Extract the (x, y) coordinate from the center of the cell holding the provided text.  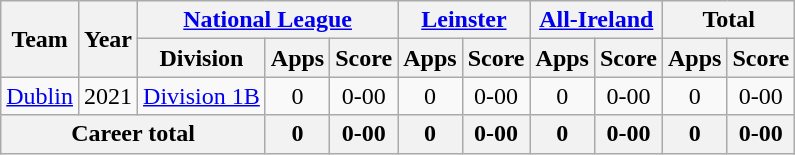
Dublin (40, 96)
All-Ireland (596, 20)
Year (108, 39)
National League (268, 20)
Division 1B (202, 96)
2021 (108, 96)
Team (40, 39)
Division (202, 58)
Leinster (464, 20)
Career total (134, 134)
Total (728, 20)
